Return (X, Y) of the center of cell containing provided text 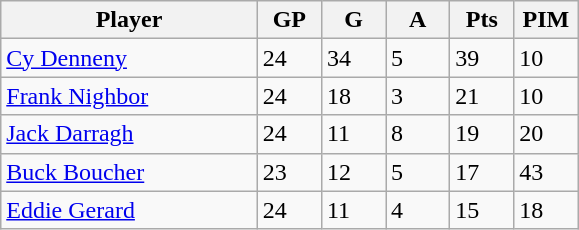
Cy Denneny (130, 58)
15 (482, 210)
12 (353, 172)
Jack Darragh (130, 134)
G (353, 20)
Player (130, 20)
19 (482, 134)
20 (546, 134)
PIM (546, 20)
8 (418, 134)
21 (482, 96)
34 (353, 58)
Frank Nighbor (130, 96)
Eddie Gerard (130, 210)
Pts (482, 20)
A (418, 20)
23 (289, 172)
Buck Boucher (130, 172)
3 (418, 96)
4 (418, 210)
17 (482, 172)
GP (289, 20)
43 (546, 172)
39 (482, 58)
